Scan for the cell matching the given text and deliver its (x, y) coordinate at center. 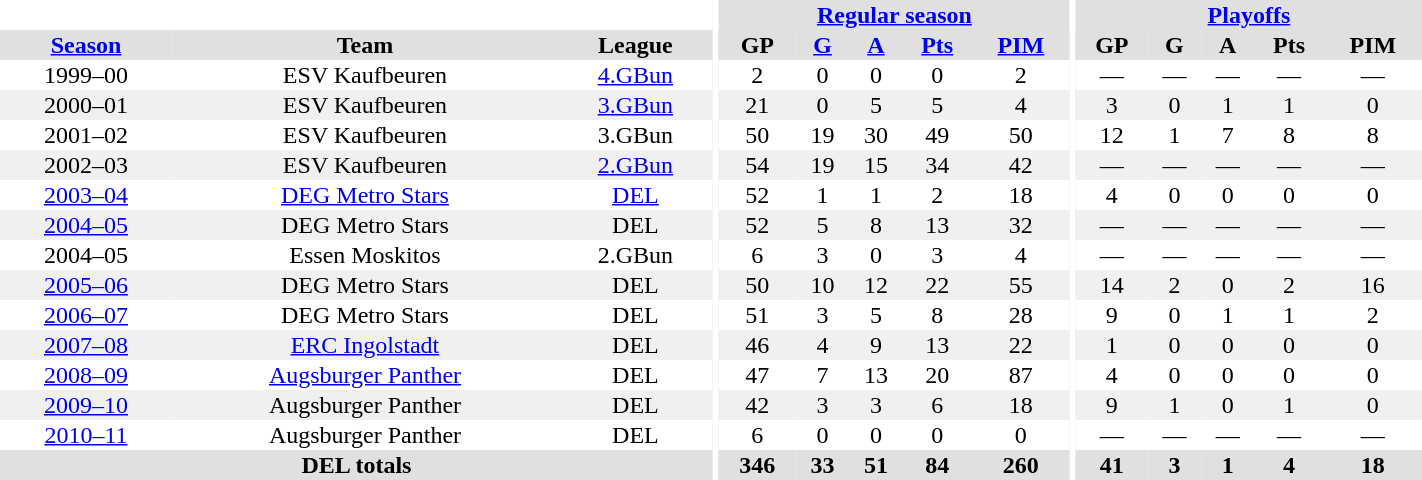
47 (758, 375)
League (636, 45)
346 (758, 465)
ERC Ingolstadt (365, 345)
55 (1021, 285)
34 (938, 165)
2005–06 (86, 285)
2007–08 (86, 345)
Season (86, 45)
2002–03 (86, 165)
260 (1021, 465)
87 (1021, 375)
16 (1373, 285)
2008–09 (86, 375)
20 (938, 375)
28 (1021, 315)
Playoffs (1249, 15)
10 (822, 285)
30 (876, 135)
32 (1021, 225)
84 (938, 465)
49 (938, 135)
2009–10 (86, 405)
46 (758, 345)
Team (365, 45)
DEL totals (356, 465)
2000–01 (86, 105)
33 (822, 465)
15 (876, 165)
41 (1112, 465)
4.GBun (636, 75)
2006–07 (86, 315)
2010–11 (86, 435)
21 (758, 105)
Essen Moskitos (365, 255)
Regular season (894, 15)
14 (1112, 285)
54 (758, 165)
1999–00 (86, 75)
2003–04 (86, 195)
2001–02 (86, 135)
